Capture the cell that displays the provided text and extract its [x, y] central coordinate. 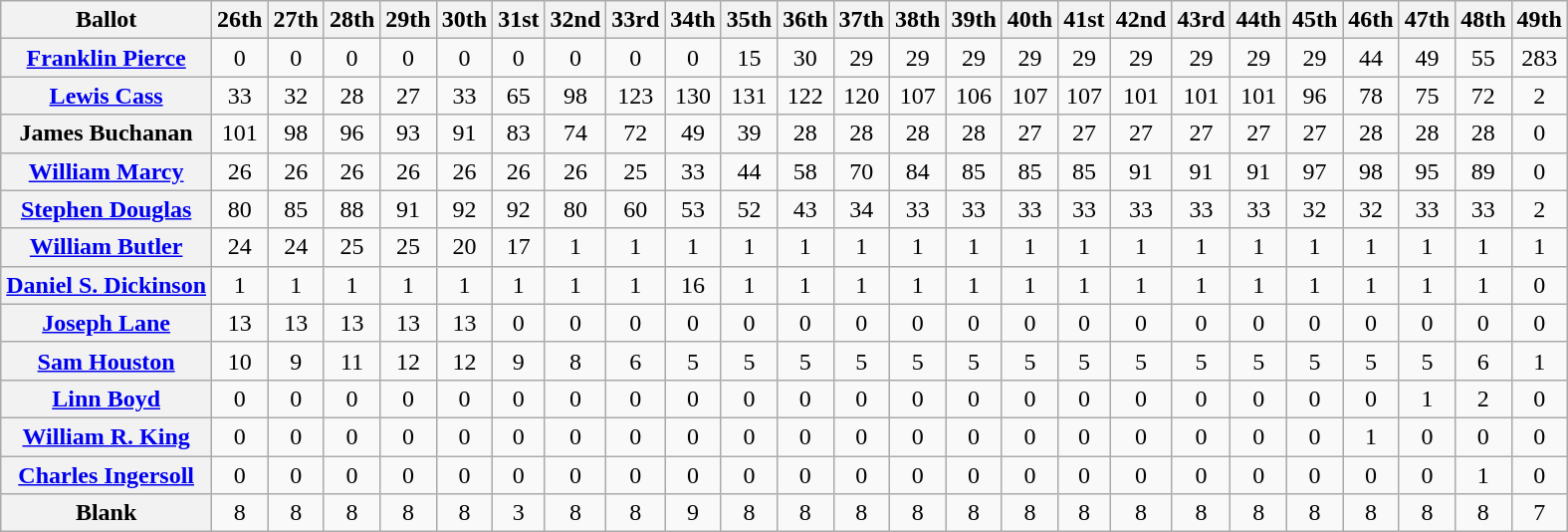
41st [1084, 20]
Daniel S. Dickinson [107, 285]
16 [693, 285]
95 [1427, 171]
Franklin Pierce [107, 58]
120 [861, 96]
27th [296, 20]
40th [1029, 20]
106 [974, 96]
William R. King [107, 436]
75 [1427, 96]
William Butler [107, 247]
10 [240, 361]
34 [861, 209]
78 [1371, 96]
28th [351, 20]
130 [693, 96]
44th [1258, 20]
43rd [1201, 20]
46th [1371, 20]
Joseph Lane [107, 323]
48th [1483, 20]
131 [749, 96]
20 [464, 247]
30th [464, 20]
39th [974, 20]
Charles Ingersoll [107, 475]
Blank [107, 513]
60 [635, 209]
74 [575, 133]
52 [749, 209]
33rd [635, 20]
Sam Houston [107, 361]
38th [917, 20]
William Marcy [107, 171]
97 [1314, 171]
17 [519, 247]
43 [805, 209]
123 [635, 96]
84 [917, 171]
34th [693, 20]
26th [240, 20]
283 [1539, 58]
55 [1483, 58]
47th [1427, 20]
37th [861, 20]
45th [1314, 20]
32nd [575, 20]
30 [805, 58]
11 [351, 361]
Stephen Douglas [107, 209]
122 [805, 96]
Linn Boyd [107, 399]
93 [408, 133]
83 [519, 133]
88 [351, 209]
Ballot [107, 20]
89 [1483, 171]
29th [408, 20]
15 [749, 58]
53 [693, 209]
31st [519, 20]
70 [861, 171]
Lewis Cass [107, 96]
35th [749, 20]
7 [1539, 513]
36th [805, 20]
58 [805, 171]
49th [1539, 20]
42nd [1141, 20]
3 [519, 513]
65 [519, 96]
39 [749, 133]
James Buchanan [107, 133]
